Extract the [X, Y] coordinate from the center of the cell holding the provided text.  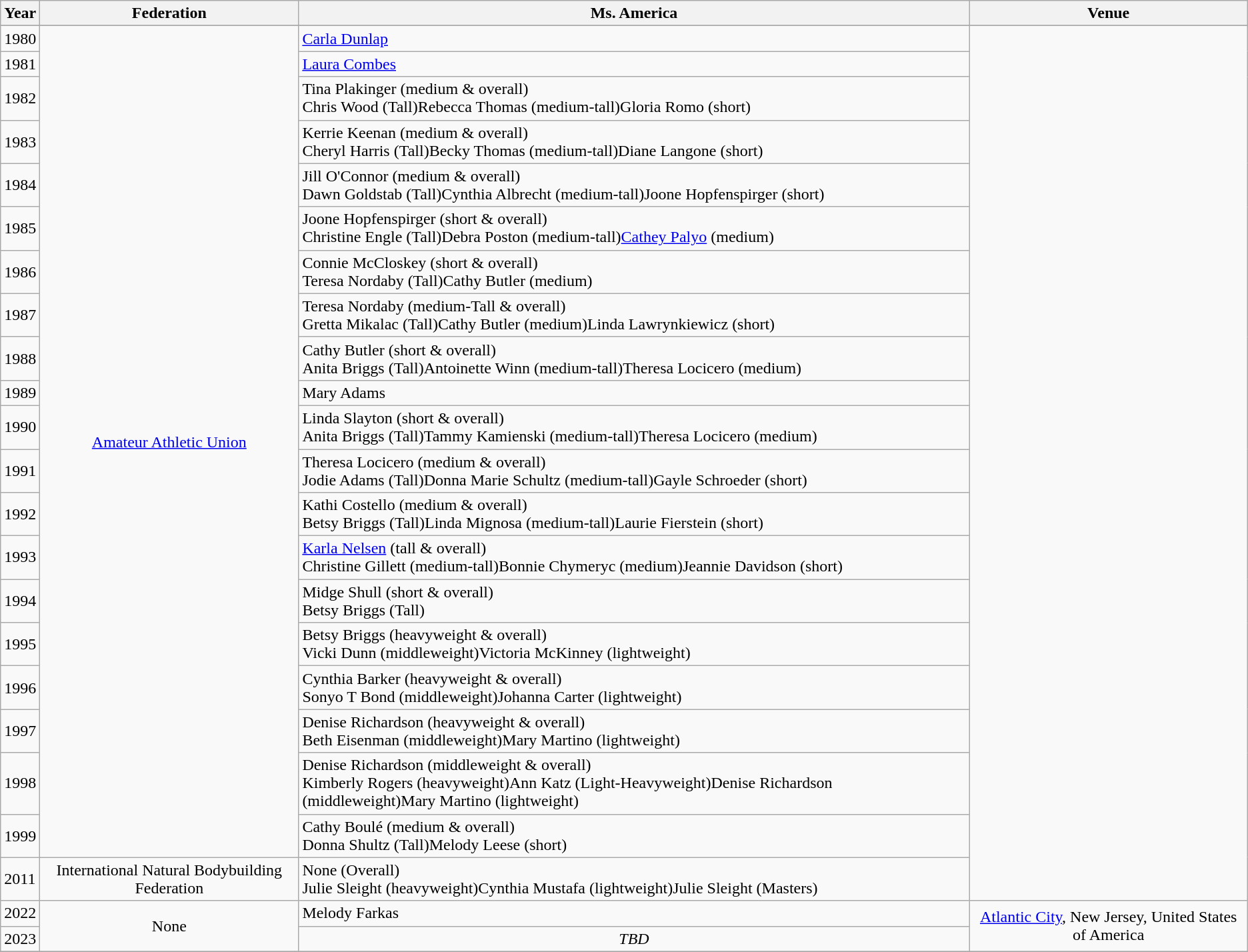
Federation [169, 13]
1983 [20, 141]
1998 [20, 783]
Denise Richardson (heavyweight & overall)Beth Eisenman (middleweight)Mary Martino (lightweight) [634, 731]
2011 [20, 879]
None (Overall)Julie Sleight (heavyweight)Cynthia Mustafa (lightweight)Julie Sleight (Masters) [634, 879]
Ms. America [634, 13]
Kerrie Keenan (medium & overall)Cheryl Harris (Tall)Becky Thomas (medium-tall)Diane Langone (short) [634, 141]
1980 [20, 39]
Linda Slayton (short & overall)Anita Briggs (Tall)Tammy Kamienski (medium-tall)Theresa Locicero (medium) [634, 427]
2023 [20, 939]
Jill O'Connor (medium & overall)Dawn Goldstab (Tall)Cynthia Albrecht (medium-tall)Joone Hopfenspirger (short) [634, 185]
Karla Nelsen (tall & overall)Christine Gillett (medium-tall)Bonnie Chymeryc (medium)Jeannie Davidson (short) [634, 557]
None [169, 926]
Laura Combes [634, 64]
1996 [20, 688]
International Natural Bodybuilding Federation [169, 879]
Tina Plakinger (medium & overall)Chris Wood (Tall)Rebecca Thomas (medium-tall)Gloria Romo (short) [634, 99]
Connie McCloskey (short & overall)Teresa Nordaby (Tall)Cathy Butler (medium) [634, 272]
Teresa Nordaby (medium-Tall & overall)Gretta Mikalac (Tall)Cathy Butler (medium)Linda Lawrynkiewicz (short) [634, 315]
1994 [20, 601]
1997 [20, 731]
1991 [20, 471]
Cathy Butler (short & overall)Anita Briggs (Tall)Antoinette Winn (medium-tall)Theresa Locicero (medium) [634, 359]
1990 [20, 427]
Betsy Briggs (heavyweight & overall)Vicki Dunn (middleweight)Victoria McKinney (lightweight) [634, 644]
Kathi Costello (medium & overall)Betsy Briggs (Tall)Linda Mignosa (medium-tall)Laurie Fierstein (short) [634, 515]
TBD [634, 939]
1987 [20, 315]
1981 [20, 64]
1985 [20, 228]
Venue [1108, 13]
2022 [20, 913]
Mary Adams [634, 393]
1986 [20, 272]
1995 [20, 644]
Midge Shull (short & overall)Betsy Briggs (Tall) [634, 601]
1982 [20, 99]
1984 [20, 185]
Melody Farkas [634, 913]
Cynthia Barker (heavyweight & overall)Sonyo T Bond (middleweight)Johanna Carter (lightweight) [634, 688]
Carla Dunlap [634, 39]
1988 [20, 359]
1992 [20, 515]
Cathy Boulé (medium & overall)Donna Shultz (Tall)Melody Leese (short) [634, 836]
Joone Hopfenspirger (short & overall)Christine Engle (Tall)Debra Poston (medium-tall)Cathey Palyo (medium) [634, 228]
1999 [20, 836]
1989 [20, 393]
Atlantic City, New Jersey, United States of America [1108, 926]
1993 [20, 557]
Year [20, 13]
Amateur Athletic Union [169, 441]
Theresa Locicero (medium & overall)Jodie Adams (Tall)Donna Marie Schultz (medium-tall)Gayle Schroeder (short) [634, 471]
